From the cell containing the given text, extract its center point as (X, Y) coordinate. 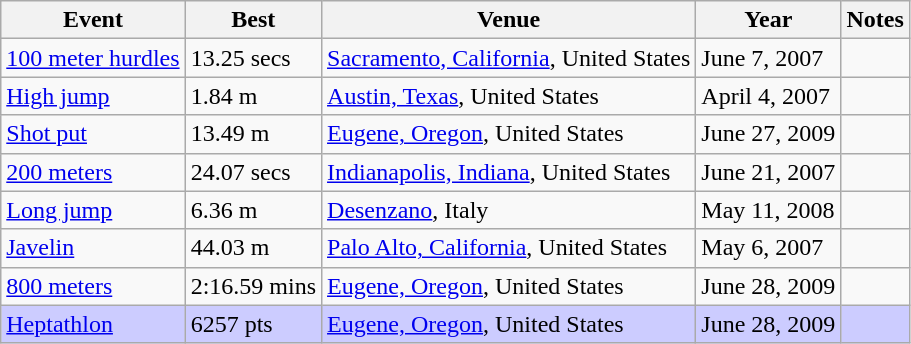
200 meters (93, 172)
Heptathlon (93, 324)
April 4, 2007 (768, 96)
Javelin (93, 248)
June 7, 2007 (768, 58)
2:16.59 mins (253, 286)
13.25 secs (253, 58)
May 6, 2007 (768, 248)
Sacramento, California, United States (509, 58)
Indianapolis, Indiana, United States (509, 172)
Desenzano, Italy (509, 210)
6.36 m (253, 210)
Shot put (93, 134)
13.49 m (253, 134)
June 21, 2007 (768, 172)
Palo Alto, California, United States (509, 248)
6257 pts (253, 324)
Event (93, 20)
Venue (509, 20)
24.07 secs (253, 172)
May 11, 2008 (768, 210)
Long jump (93, 210)
1.84 m (253, 96)
Notes (875, 20)
Austin, Texas, United States (509, 96)
High jump (93, 96)
Year (768, 20)
800 meters (93, 286)
44.03 m (253, 248)
100 meter hurdles (93, 58)
Best (253, 20)
June 27, 2009 (768, 134)
